Extract the (x, y) coordinate from the center of the cell holding the provided text.  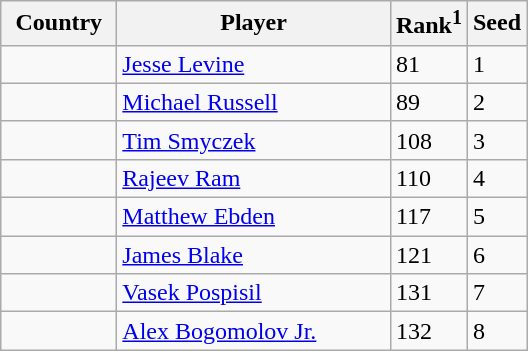
131 (428, 293)
8 (496, 331)
Matthew Ebden (254, 217)
3 (496, 140)
Rank1 (428, 24)
5 (496, 217)
110 (428, 178)
Alex Bogomolov Jr. (254, 331)
Country (59, 24)
Jesse Levine (254, 64)
Seed (496, 24)
89 (428, 102)
4 (496, 178)
Michael Russell (254, 102)
1 (496, 64)
Tim Smyczek (254, 140)
James Blake (254, 255)
Player (254, 24)
108 (428, 140)
Rajeev Ram (254, 178)
6 (496, 255)
132 (428, 331)
Vasek Pospisil (254, 293)
2 (496, 102)
121 (428, 255)
117 (428, 217)
7 (496, 293)
81 (428, 64)
